Return the (X, Y) coordinate for the center point of the cell that contains the specified text.  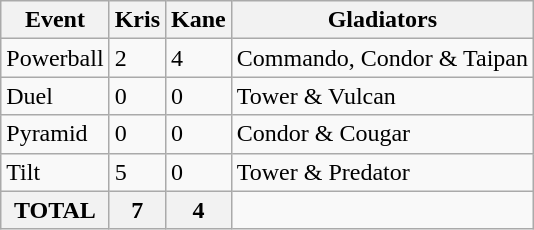
TOTAL (55, 210)
Pyramid (55, 134)
5 (137, 172)
Tower & Vulcan (382, 96)
Duel (55, 96)
2 (137, 58)
Kris (137, 20)
Gladiators (382, 20)
7 (137, 210)
Condor & Cougar (382, 134)
Tower & Predator (382, 172)
Tilt (55, 172)
Commando, Condor & Taipan (382, 58)
Event (55, 20)
Kane (199, 20)
Powerball (55, 58)
